Output the (X, Y) coordinate of the center of the cell containing the given text.  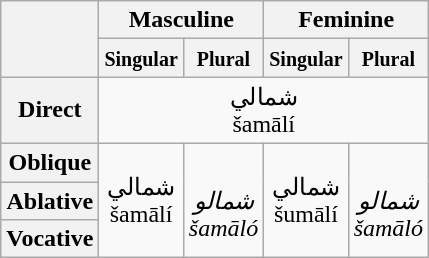
Vocative (50, 239)
شماليšumālí (306, 200)
Direct (50, 110)
Ablative (50, 201)
Oblique (50, 162)
Masculine (182, 20)
Feminine (346, 20)
